Return the (x, y) coordinate for the center point of the cell that contains the specified text.  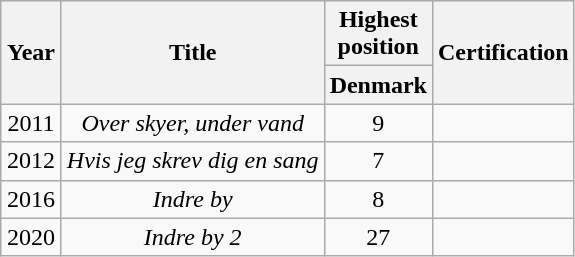
Year (32, 52)
2020 (32, 237)
2012 (32, 161)
Denmark (378, 85)
Title (192, 52)
Indre by 2 (192, 237)
9 (378, 123)
Hvis jeg skrev dig en sang (192, 161)
2016 (32, 199)
Highest position (378, 34)
2011 (32, 123)
8 (378, 199)
Certification (503, 52)
7 (378, 161)
27 (378, 237)
Indre by (192, 199)
Over skyer, under vand (192, 123)
